Output the [x, y] coordinate of the center of the cell containing the given text.  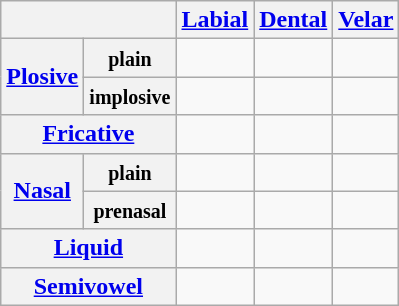
Dental [294, 20]
prenasal [130, 210]
implosive [130, 96]
Fricative [88, 134]
Labial [215, 20]
Semivowel [88, 286]
Plosive [42, 77]
Liquid [88, 248]
Nasal [42, 191]
Velar [366, 20]
